Return [x, y] of the center of cell containing provided text 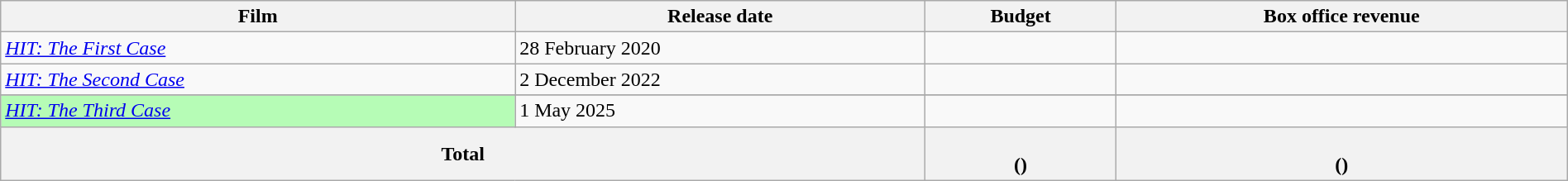
HIT: The Third Case [258, 111]
Box office revenue [1341, 17]
HIT: The First Case [258, 48]
Release date [720, 17]
Budget [1021, 17]
HIT: The Second Case [258, 79]
2 December 2022 [720, 79]
1 May 2025 [720, 111]
Film [258, 17]
28 February 2020 [720, 48]
Total [463, 154]
